Output the [x, y] coordinate of the center of the cell containing the given text.  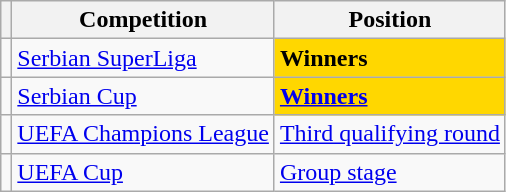
Serbian SuperLiga [144, 58]
Serbian Cup [144, 96]
Third qualifying round [390, 134]
Group stage [390, 172]
Competition [144, 20]
UEFA Champions League [144, 134]
Position [390, 20]
UEFA Cup [144, 172]
